Pinpoint the cell where the given text exists, returning its [x, y] midpoint coordinate. 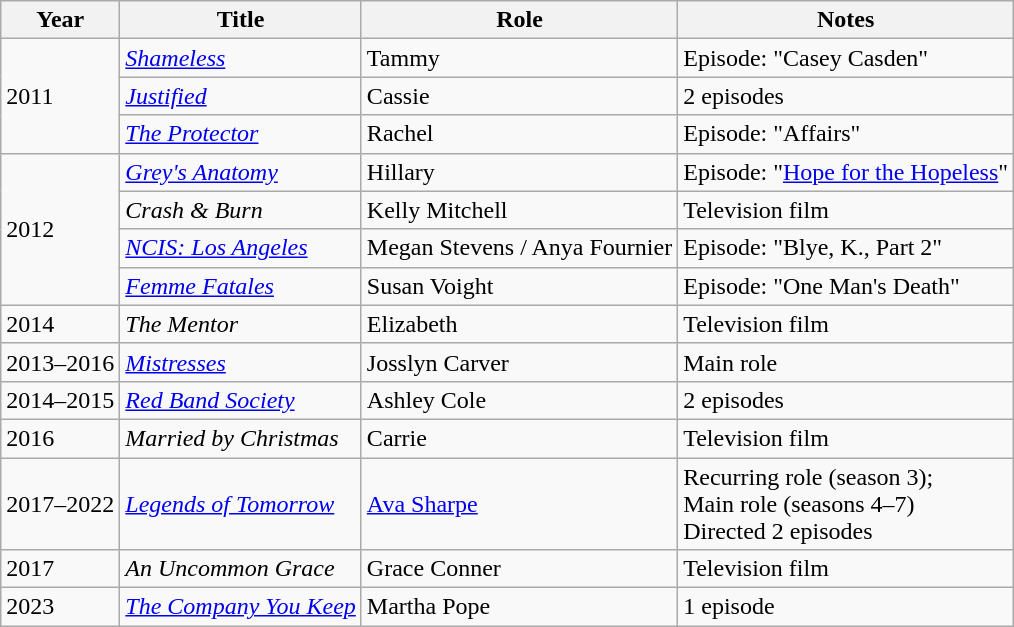
Red Band Society [241, 400]
1 episode [846, 607]
2011 [60, 96]
2012 [60, 229]
An Uncommon Grace [241, 569]
Rachel [519, 134]
Title [241, 20]
NCIS: Los Angeles [241, 248]
Martha Pope [519, 607]
Year [60, 20]
2013–2016 [60, 362]
Crash & Burn [241, 210]
2017 [60, 569]
2014–2015 [60, 400]
Married by Christmas [241, 438]
Legends of Tomorrow [241, 504]
Shameless [241, 58]
Carrie [519, 438]
Main role [846, 362]
Ashley Cole [519, 400]
Recurring role (season 3); Main role (seasons 4–7) Directed 2 episodes [846, 504]
Episode: "Blye, K., Part 2" [846, 248]
Femme Fatales [241, 286]
2023 [60, 607]
Justified [241, 96]
Hillary [519, 172]
Episode: "Casey Casden" [846, 58]
2014 [60, 324]
Ava Sharpe [519, 504]
Josslyn Carver [519, 362]
2017–2022 [60, 504]
Notes [846, 20]
Grey's Anatomy [241, 172]
Kelly Mitchell [519, 210]
The Mentor [241, 324]
Grace Conner [519, 569]
2016 [60, 438]
The Company You Keep [241, 607]
Episode: "Hope for the Hopeless" [846, 172]
Episode: "One Man's Death" [846, 286]
Megan Stevens / Anya Fournier [519, 248]
Susan Voight [519, 286]
Elizabeth [519, 324]
The Protector [241, 134]
Mistresses [241, 362]
Tammy [519, 58]
Episode: "Affairs" [846, 134]
Cassie [519, 96]
Role [519, 20]
